Scan for the cell matching the given text and deliver its (x, y) coordinate at center. 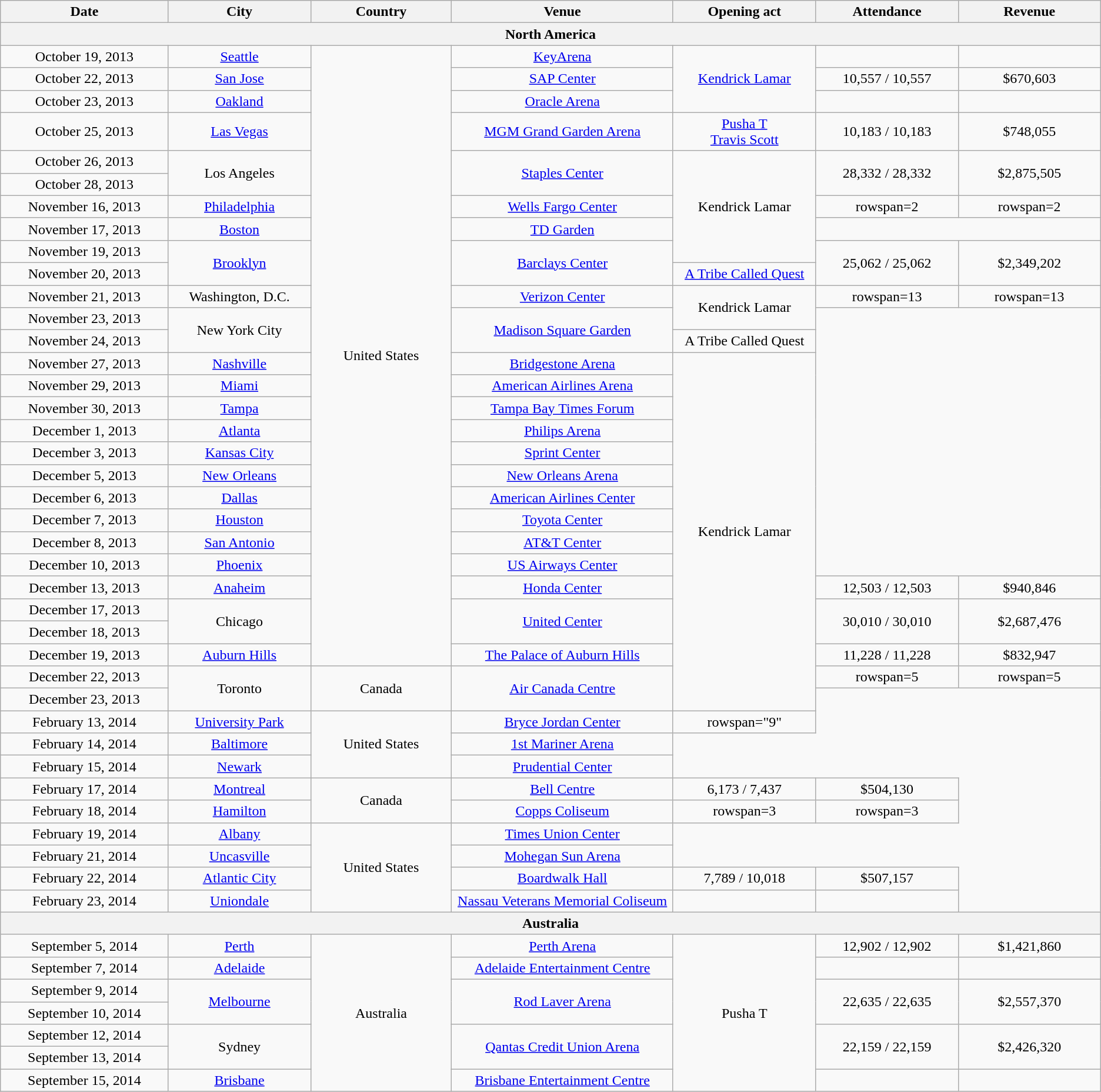
$2,349,202 (1029, 262)
Brooklyn (239, 262)
$670,603 (1029, 79)
December 23, 2013 (85, 700)
11,228 / 11,228 (887, 655)
September 10, 2014 (85, 1013)
Pusha T (745, 1013)
October 28, 2013 (85, 184)
$507,157 (887, 878)
American Airlines Center (562, 498)
28,332 / 28,332 (887, 173)
$2,875,505 (1029, 173)
$504,130 (887, 789)
Venue (562, 12)
New Orleans (239, 475)
Barclays Center (562, 262)
Uncasville (239, 856)
November 16, 2013 (85, 207)
October 23, 2013 (85, 101)
Brisbane (239, 1080)
November 23, 2013 (85, 319)
Philadelphia (239, 207)
Country (381, 12)
Attendance (887, 12)
Revenue (1029, 12)
February 14, 2014 (85, 744)
Date (85, 12)
November 24, 2013 (85, 341)
City (239, 12)
November 19, 2013 (85, 251)
Prudential Center (562, 767)
Tampa Bay Times Forum (562, 408)
December 10, 2013 (85, 565)
December 17, 2013 (85, 610)
February 19, 2014 (85, 834)
September 15, 2014 (85, 1080)
Las Vegas (239, 132)
Oakland (239, 101)
Opening act (745, 12)
American Airlines Arena (562, 386)
February 13, 2014 (85, 722)
Hamilton (239, 811)
TD Garden (562, 229)
Qantas Credit Union Arena (562, 1047)
Miami (239, 386)
September 12, 2014 (85, 1036)
Baltimore (239, 744)
22,635 / 22,635 (887, 1001)
September 7, 2014 (85, 968)
December 18, 2013 (85, 632)
Bryce Jordan Center (562, 722)
Los Angeles (239, 173)
December 13, 2013 (85, 587)
Albany (239, 834)
rowspan="9" (745, 722)
New Orleans Arena (562, 475)
Verizon Center (562, 296)
October 22, 2013 (85, 79)
Melbourne (239, 1001)
KeyArena (562, 56)
February 15, 2014 (85, 767)
September 13, 2014 (85, 1058)
$748,055 (1029, 132)
Tampa (239, 408)
September 9, 2014 (85, 990)
Uniondale (239, 901)
The Palace of Auburn Hills (562, 655)
Mohegan Sun Arena (562, 856)
6,173 / 7,437 (745, 789)
November 21, 2013 (85, 296)
Boston (239, 229)
Atlanta (239, 431)
Toronto (239, 688)
12,503 / 12,503 (887, 587)
Phoenix (239, 565)
Boardwalk Hall (562, 878)
November 20, 2013 (85, 274)
MGM Grand Garden Arena (562, 132)
Atlantic City (239, 878)
25,062 / 25,062 (887, 262)
December 6, 2013 (85, 498)
12,902 / 12,902 (887, 945)
AT&T Center (562, 542)
December 22, 2013 (85, 677)
November 17, 2013 (85, 229)
Pusha TTravis Scott (745, 132)
February 21, 2014 (85, 856)
30,010 / 30,010 (887, 621)
University Park (239, 722)
Rod Laver Arena (562, 1001)
Houston (239, 520)
Seattle (239, 56)
Staples Center (562, 173)
San Jose (239, 79)
North America (550, 34)
1st Mariner Arena (562, 744)
Montreal (239, 789)
October 19, 2013 (85, 56)
Auburn Hills (239, 655)
Madison Square Garden (562, 330)
Brisbane Entertainment Centre (562, 1080)
$2,687,476 (1029, 621)
October 25, 2013 (85, 132)
22,159 / 22,159 (887, 1047)
November 29, 2013 (85, 386)
February 17, 2014 (85, 789)
$2,426,320 (1029, 1047)
SAP Center (562, 79)
Bell Centre (562, 789)
December 8, 2013 (85, 542)
Oracle Arena (562, 101)
November 30, 2013 (85, 408)
Air Canada Centre (562, 688)
Nassau Veterans Memorial Coliseum (562, 901)
New York City (239, 330)
United Center (562, 621)
$940,846 (1029, 587)
Anaheim (239, 587)
December 5, 2013 (85, 475)
February 18, 2014 (85, 811)
Dallas (239, 498)
Copps Coliseum (562, 811)
Nashville (239, 364)
Perth Arena (562, 945)
February 23, 2014 (85, 901)
San Antonio (239, 542)
Newark (239, 767)
November 27, 2013 (85, 364)
Philips Arena (562, 431)
Times Union Center (562, 834)
Sydney (239, 1047)
7,789 / 10,018 (745, 878)
December 1, 2013 (85, 431)
Perth (239, 945)
10,557 / 10,557 (887, 79)
December 19, 2013 (85, 655)
$832,947 (1029, 655)
Bridgestone Arena (562, 364)
Adelaide (239, 968)
$2,557,370 (1029, 1001)
$1,421,860 (1029, 945)
December 3, 2013 (85, 453)
Honda Center (562, 587)
Kansas City (239, 453)
US Airways Center (562, 565)
Sprint Center (562, 453)
Wells Fargo Center (562, 207)
Washington, D.C. (239, 296)
10,183 / 10,183 (887, 132)
September 5, 2014 (85, 945)
October 26, 2013 (85, 162)
Chicago (239, 621)
February 22, 2014 (85, 878)
Toyota Center (562, 520)
Adelaide Entertainment Centre (562, 968)
December 7, 2013 (85, 520)
